Locate the cell with the specified text and output its (X, Y) center coordinate. 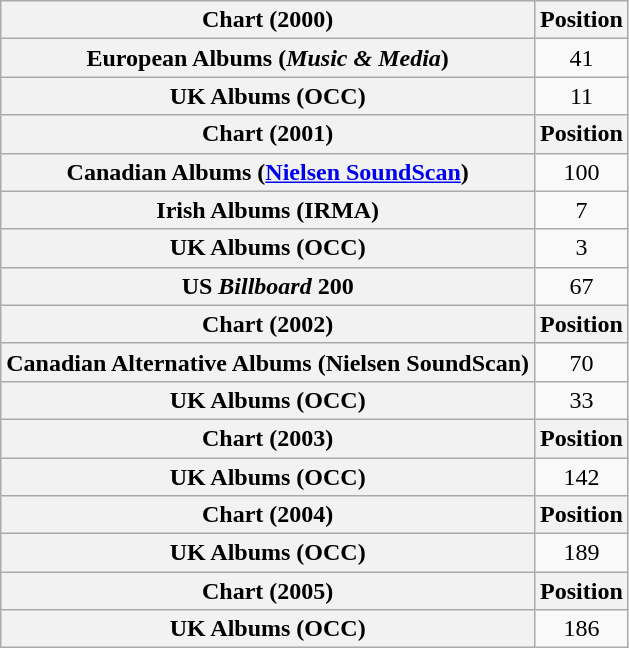
US Billboard 200 (268, 286)
Chart (2004) (268, 515)
Chart (2000) (268, 20)
Irish Albums (IRMA) (268, 210)
3 (582, 248)
European Albums (Music & Media) (268, 58)
100 (582, 172)
Canadian Albums (Nielsen SoundScan) (268, 172)
189 (582, 553)
Chart (2001) (268, 134)
Chart (2002) (268, 324)
142 (582, 477)
Chart (2005) (268, 591)
70 (582, 362)
Chart (2003) (268, 438)
41 (582, 58)
7 (582, 210)
11 (582, 96)
Canadian Alternative Albums (Nielsen SoundScan) (268, 362)
67 (582, 286)
186 (582, 629)
33 (582, 400)
